Pinpoint the cell where the given text exists, returning its (x, y) midpoint coordinate. 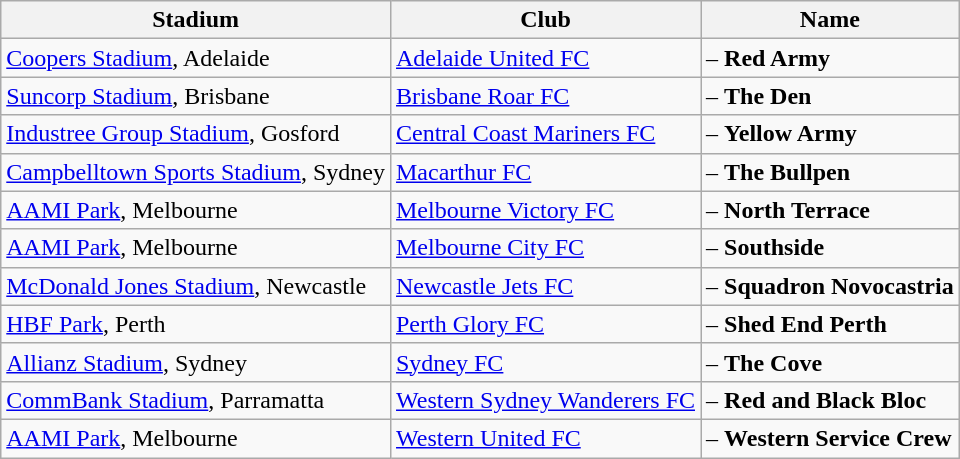
Melbourne Victory FC (545, 210)
– North Terrace (830, 210)
Club (545, 20)
Perth Glory FC (545, 324)
– The Den (830, 96)
– The Bullpen (830, 172)
– Western Service Crew (830, 438)
Western Sydney Wanderers FC (545, 400)
Campbelltown Sports Stadium, Sydney (196, 172)
HBF Park, Perth (196, 324)
– Red and Black Bloc (830, 400)
Allianz Stadium, Sydney (196, 362)
Name (830, 20)
– Squadron Novocastria (830, 286)
Macarthur FC (545, 172)
Western United FC (545, 438)
CommBank Stadium, Parramatta (196, 400)
Coopers Stadium, Adelaide (196, 58)
– Red Army (830, 58)
– Southside (830, 248)
– Yellow Army (830, 134)
Industree Group Stadium, Gosford (196, 134)
McDonald Jones Stadium, Newcastle (196, 286)
Sydney FC (545, 362)
Newcastle Jets FC (545, 286)
Melbourne City FC (545, 248)
Stadium (196, 20)
Brisbane Roar FC (545, 96)
– The Cove (830, 362)
Central Coast Mariners FC (545, 134)
Adelaide United FC (545, 58)
– Shed End Perth (830, 324)
Suncorp Stadium, Brisbane (196, 96)
